Search for the cell housing the specified text and yield its (X, Y) center coordinate. 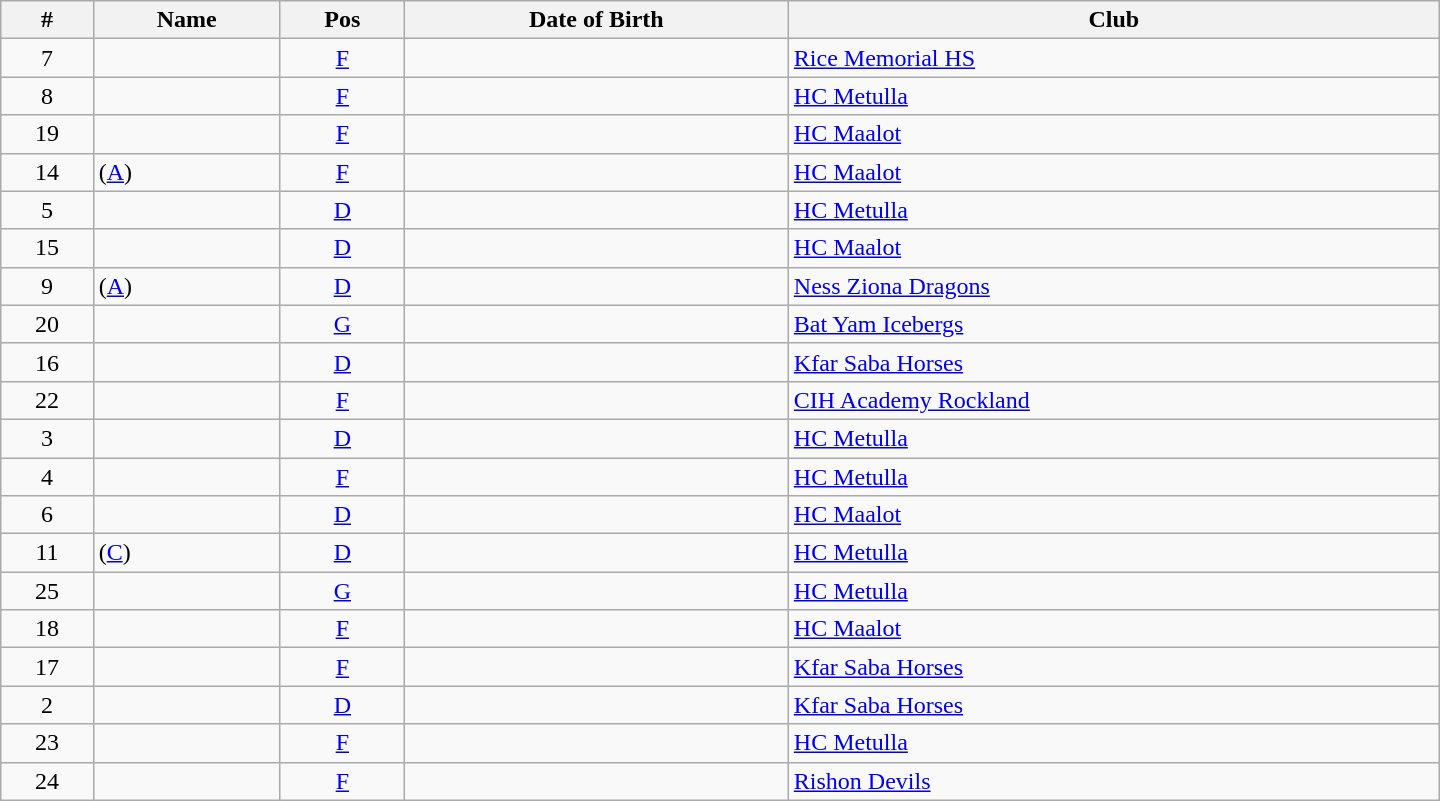
9 (47, 286)
6 (47, 515)
Name (186, 20)
15 (47, 248)
CIH Academy Rockland (1114, 400)
5 (47, 210)
19 (47, 134)
# (47, 20)
Rishon Devils (1114, 781)
(C) (186, 553)
Bat Yam Icebergs (1114, 324)
20 (47, 324)
7 (47, 58)
22 (47, 400)
2 (47, 705)
25 (47, 591)
14 (47, 172)
Ness Ziona Dragons (1114, 286)
4 (47, 477)
18 (47, 629)
3 (47, 438)
Rice Memorial HS (1114, 58)
17 (47, 667)
16 (47, 362)
8 (47, 96)
11 (47, 553)
Date of Birth (596, 20)
23 (47, 743)
Club (1114, 20)
Pos (342, 20)
24 (47, 781)
